Return (x, y) of the center of cell containing provided text 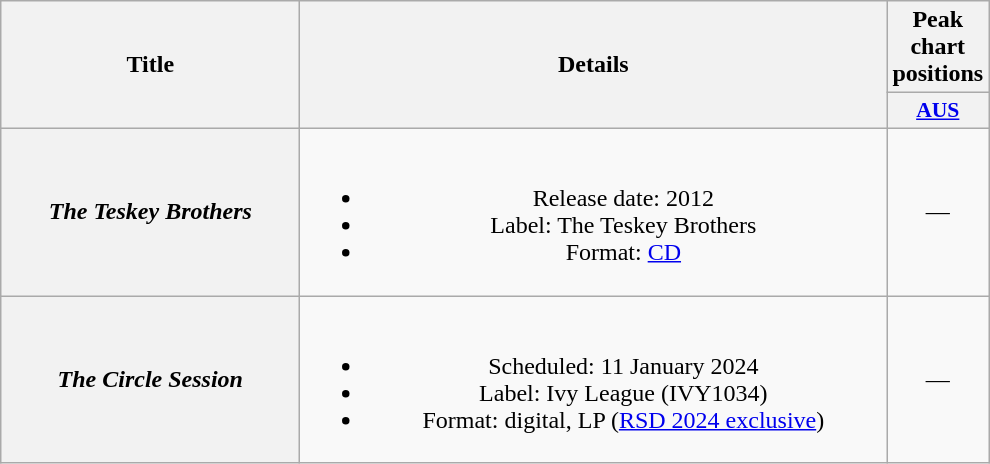
Title (150, 65)
The Circle Session (150, 380)
Release date: 2012Label: The Teskey BrothersFormat: CD (594, 212)
Scheduled: 11 January 2024Label: Ivy League (IVY1034)Format: digital, LP (RSD 2024 exclusive) (594, 380)
Details (594, 65)
Peak chart positions (938, 47)
AUS (938, 111)
The Teskey Brothers (150, 212)
